From the cell containing the given text, extract its center point as [x, y] coordinate. 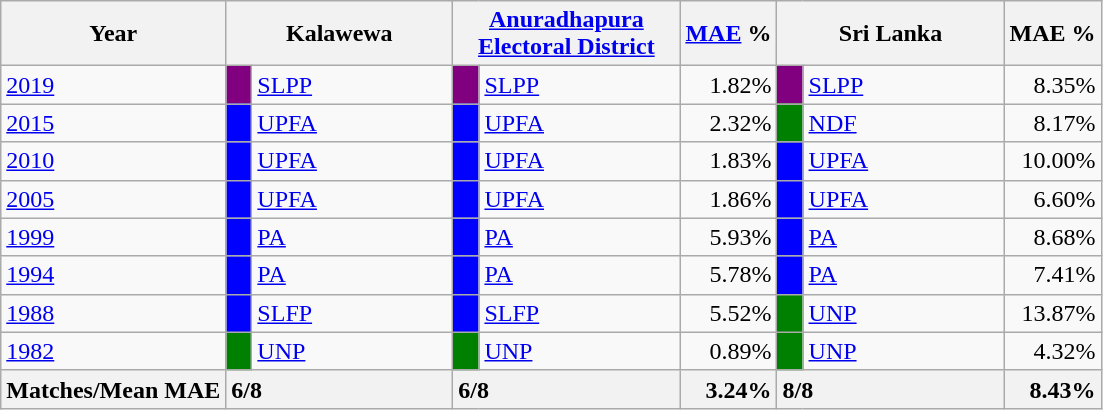
7.41% [1052, 275]
1994 [114, 275]
2015 [114, 123]
0.89% [728, 351]
Year [114, 34]
Sri Lanka [890, 34]
5.93% [728, 237]
NDF [904, 123]
2005 [114, 199]
3.24% [728, 389]
1.82% [728, 85]
6.60% [1052, 199]
8.68% [1052, 237]
2.32% [728, 123]
1.83% [728, 161]
13.87% [1052, 313]
2010 [114, 161]
1999 [114, 237]
Matches/Mean MAE [114, 389]
5.52% [728, 313]
8/8 [890, 389]
8.43% [1052, 389]
Anuradhapura Electoral District [566, 34]
1988 [114, 313]
1.86% [728, 199]
5.78% [728, 275]
8.35% [1052, 85]
4.32% [1052, 351]
1982 [114, 351]
8.17% [1052, 123]
10.00% [1052, 161]
2019 [114, 85]
Kalawewa [340, 34]
